Capture the cell that displays the provided text and extract its (x, y) central coordinate. 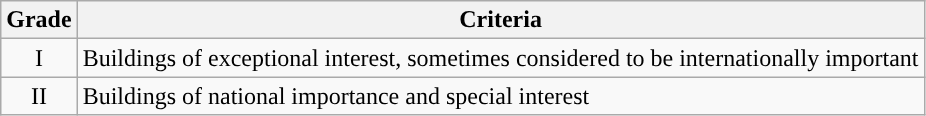
Buildings of exceptional interest, sometimes considered to be internationally important (500, 58)
I (39, 58)
Criteria (500, 20)
Buildings of national importance and special interest (500, 96)
II (39, 96)
Grade (39, 20)
